Determine the (x, y) coordinate at the center of the cell enclosing the given text.  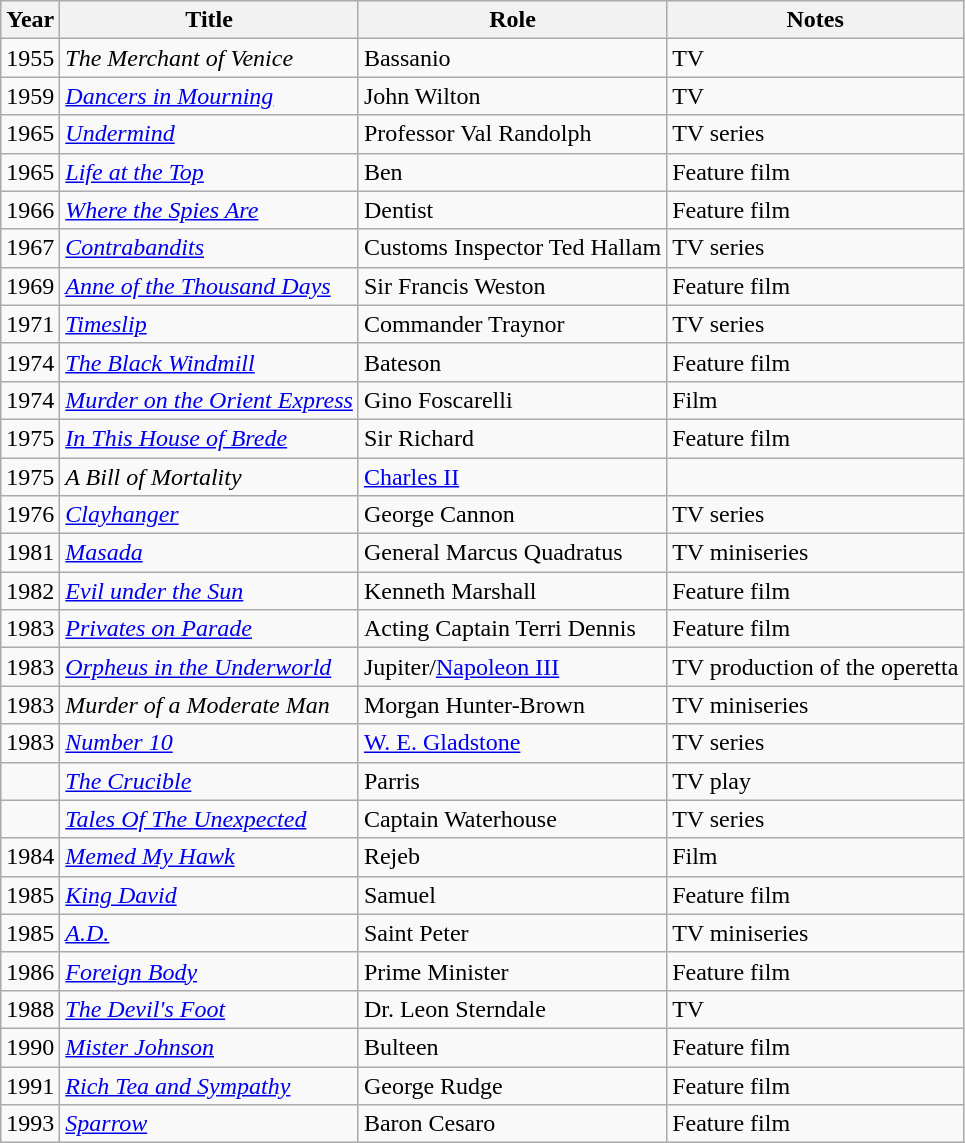
Life at the Top (210, 172)
1959 (30, 96)
Saint Peter (512, 933)
Undermind (210, 134)
Commander Traynor (512, 324)
Morgan Hunter-Brown (512, 705)
Dancers in Mourning (210, 96)
1993 (30, 1124)
1982 (30, 591)
The Crucible (210, 781)
Murder of a Moderate Man (210, 705)
Samuel (512, 895)
1976 (30, 515)
Baron Cesaro (512, 1124)
Sir Richard (512, 438)
Customs Inspector Ted Hallam (512, 248)
Ben (512, 172)
Sir Francis Weston (512, 286)
Bassanio (512, 58)
TV production of the operetta (816, 667)
Prime Minister (512, 971)
Privates on Parade (210, 629)
Parris (512, 781)
Gino Foscarelli (512, 400)
General Marcus Quadratus (512, 553)
Title (210, 20)
Rich Tea and Sympathy (210, 1085)
John Wilton (512, 96)
George Cannon (512, 515)
A Bill of Mortality (210, 477)
Bulteen (512, 1047)
Tales Of The Unexpected (210, 819)
In This House of Brede (210, 438)
Sparrow (210, 1124)
Masada (210, 553)
Memed My Hawk (210, 857)
The Black Windmill (210, 362)
Charles II (512, 477)
Jupiter/Napoleon III (512, 667)
1971 (30, 324)
Foreign Body (210, 971)
Orpheus in the Underworld (210, 667)
1988 (30, 1009)
W. E. Gladstone (512, 743)
1969 (30, 286)
Clayhanger (210, 515)
1955 (30, 58)
The Devil's Foot (210, 1009)
Dr. Leon Sterndale (512, 1009)
Number 10 (210, 743)
1984 (30, 857)
Kenneth Marshall (512, 591)
Captain Waterhouse (512, 819)
Notes (816, 20)
Year (30, 20)
Where the Spies Are (210, 210)
Dentist (512, 210)
Acting Captain Terri Dennis (512, 629)
1991 (30, 1085)
Role (512, 20)
1990 (30, 1047)
Timeslip (210, 324)
Contrabandits (210, 248)
Professor Val Randolph (512, 134)
A.D. (210, 933)
1967 (30, 248)
King David (210, 895)
Evil under the Sun (210, 591)
Murder on the Orient Express (210, 400)
Mister Johnson (210, 1047)
George Rudge (512, 1085)
1966 (30, 210)
Rejeb (512, 857)
TV play (816, 781)
The Merchant of Venice (210, 58)
1981 (30, 553)
Bateson (512, 362)
1986 (30, 971)
Anne of the Thousand Days (210, 286)
